Extract the (x, y) coordinate from the center of the cell holding the provided text.  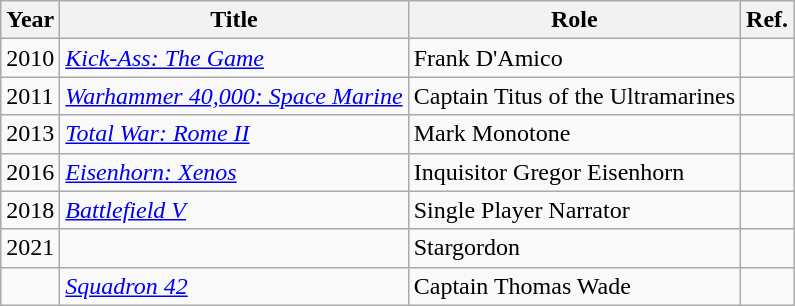
Stargordon (574, 248)
Total War: Rome II (234, 134)
Inquisitor Gregor Eisenhorn (574, 172)
Warhammer 40,000: Space Marine (234, 96)
Title (234, 20)
Battlefield V (234, 210)
Single Player Narrator (574, 210)
Squadron 42 (234, 286)
2018 (30, 210)
Mark Monotone (574, 134)
2011 (30, 96)
2013 (30, 134)
Frank D'Amico (574, 58)
Kick-Ass: The Game (234, 58)
2010 (30, 58)
Role (574, 20)
Eisenhorn: Xenos (234, 172)
Ref. (768, 20)
Captain Titus of the Ultramarines (574, 96)
Year (30, 20)
2016 (30, 172)
2021 (30, 248)
Captain Thomas Wade (574, 286)
